Output the (X, Y) coordinate of the center of the cell containing the given text.  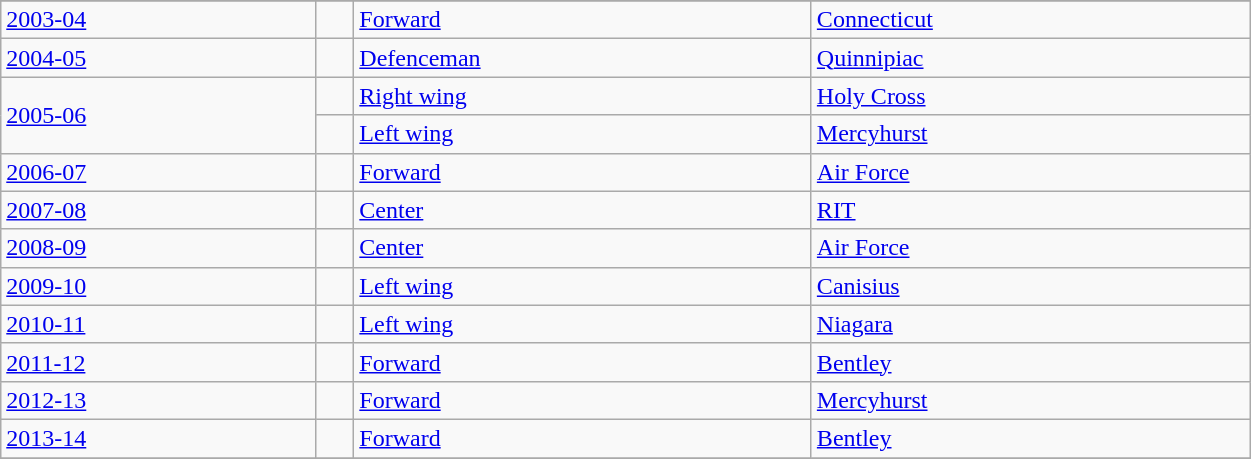
2008-09 (158, 248)
Holy Cross (1030, 96)
Canisius (1030, 286)
2006-07 (158, 172)
2013-14 (158, 438)
2005-06 (158, 115)
2009-10 (158, 286)
2010-11 (158, 324)
Quinnipiac (1030, 58)
2003-04 (158, 20)
Niagara (1030, 324)
2011-12 (158, 362)
2007-08 (158, 210)
2012-13 (158, 400)
Defenceman (583, 58)
RIT (1030, 210)
Connecticut (1030, 20)
Right wing (583, 96)
2004-05 (158, 58)
